Search for the cell housing the specified text and yield its (X, Y) center coordinate. 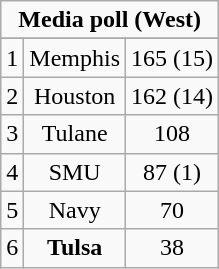
5 (12, 210)
SMU (75, 172)
87 (1) (172, 172)
6 (12, 248)
Navy (75, 210)
162 (14) (172, 96)
Media poll (West) (110, 20)
1 (12, 58)
38 (172, 248)
4 (12, 172)
Houston (75, 96)
165 (15) (172, 58)
Memphis (75, 58)
108 (172, 134)
70 (172, 210)
Tulsa (75, 248)
3 (12, 134)
2 (12, 96)
Tulane (75, 134)
